Search for the cell housing the specified text and yield its [x, y] center coordinate. 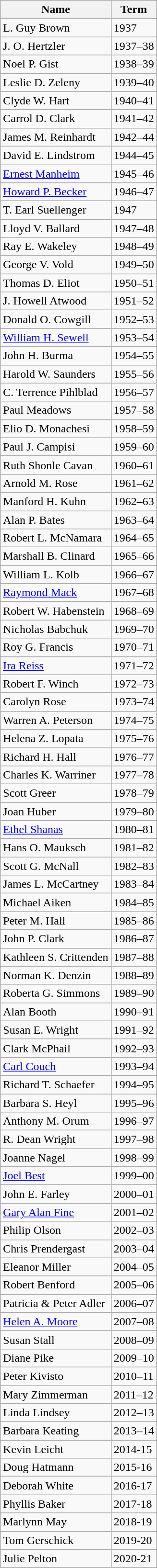
Charles K. Warriner [56, 775]
Robert L. McNamara [56, 538]
John H. Burma [56, 356]
1992–93 [133, 1048]
Richard H. Hall [56, 756]
Richard T. Schaefer [56, 1084]
1968–69 [133, 611]
Diane Pike [56, 1358]
1940–41 [133, 101]
David E. Lindstrom [56, 155]
Philip Olson [56, 1230]
2018-19 [133, 1522]
L. Guy Brown [56, 28]
1957–58 [133, 410]
Robert Benford [56, 1285]
1952–53 [133, 319]
T. Earl Suellenger [56, 210]
Paul J. Campisi [56, 447]
Scott Greer [56, 793]
1981–82 [133, 848]
1941–42 [133, 119]
1983–84 [133, 884]
1948–49 [133, 247]
1953–54 [133, 338]
Barbara S. Heyl [56, 1103]
1945–46 [133, 173]
Thomas D. Eliot [56, 283]
Ethel Shanas [56, 830]
1937 [133, 28]
Norman K. Denzin [56, 975]
1947 [133, 210]
Ray E. Wakeley [56, 247]
2006–07 [133, 1303]
Tom Gerschick [56, 1540]
Ruth Shonle Cavan [56, 465]
Eleanor Miller [56, 1267]
1966–67 [133, 575]
1956–57 [133, 392]
Hans O. Mauksch [56, 848]
Carrol D. Clark [56, 119]
C. Terrence Pihlblad [56, 392]
Term [133, 10]
John E. Farley [56, 1194]
Susan E. Wright [56, 1030]
R. Dean Wright [56, 1139]
1972–73 [133, 684]
1976–77 [133, 756]
1942–44 [133, 137]
2019-20 [133, 1540]
Scott G. McNall [56, 866]
1958–59 [133, 429]
Michael Aiken [56, 902]
J. O. Hertzler [56, 46]
2015-16 [133, 1467]
1955–56 [133, 374]
John P. Clark [56, 939]
1962–63 [133, 501]
Noel P. Gist [56, 64]
2003–04 [133, 1249]
Clark McPhail [56, 1048]
Lloyd V. Ballard [56, 228]
1938–39 [133, 64]
1990–91 [133, 1012]
1949–50 [133, 265]
Marshall B. Clinard [56, 556]
James L. McCartney [56, 884]
James M. Reinhardt [56, 137]
1961–62 [133, 483]
Joel Best [56, 1176]
1980–81 [133, 830]
Arnold M. Rose [56, 483]
J. Howell Atwood [56, 301]
2016-17 [133, 1486]
1974–75 [133, 720]
Joan Huber [56, 812]
2000–01 [133, 1194]
1969–70 [133, 629]
Harold W. Saunders [56, 374]
1994–95 [133, 1084]
2005–06 [133, 1285]
1950–51 [133, 283]
Clyde W. Hart [56, 101]
2001–02 [133, 1212]
William L. Kolb [56, 575]
2008–09 [133, 1340]
Robert W. Habenstein [56, 611]
Elio D. Monachesi [56, 429]
1985–86 [133, 921]
2007–08 [133, 1321]
Nicholas Babchuk [56, 629]
Alan Booth [56, 1012]
1973–74 [133, 702]
Anthony M. Orum [56, 1121]
1979–80 [133, 812]
Peter M. Hall [56, 921]
Chris Prendergast [56, 1249]
Roberta G. Simmons [56, 993]
Paul Meadows [56, 410]
Linda Lindsey [56, 1413]
Helena Z. Lopata [56, 738]
Julie Pelton [56, 1558]
Carolyn Rose [56, 702]
Marlynn May [56, 1522]
2020-21 [133, 1558]
Barbara Keating [56, 1431]
Ernest Manheim [56, 173]
1987–88 [133, 957]
1963–64 [133, 519]
1995–96 [133, 1103]
1951–52 [133, 301]
1984–85 [133, 902]
Carl Couch [56, 1066]
1982–83 [133, 866]
Patricia & Peter Adler [56, 1303]
Howard P. Becker [56, 192]
1944–45 [133, 155]
1993–94 [133, 1066]
1954–55 [133, 356]
Deborah White [56, 1486]
Doug Hatmann [56, 1467]
Manford H. Kuhn [56, 501]
1986–87 [133, 939]
Kevin Leicht [56, 1449]
1939–40 [133, 82]
Peter Kivisto [56, 1376]
1977–78 [133, 775]
2010–11 [133, 1376]
1988–89 [133, 975]
George V. Vold [56, 265]
1965–66 [133, 556]
1991–92 [133, 1030]
1971–72 [133, 666]
Kathleen S. Crittenden [56, 957]
1960–61 [133, 465]
Raymond Mack [56, 593]
1970–71 [133, 647]
Gary Alan Fine [56, 1212]
Mary Zimmerman [56, 1395]
2012–13 [133, 1413]
1947–48 [133, 228]
1946–47 [133, 192]
Joanne Nagel [56, 1158]
1999–00 [133, 1176]
Leslie D. Zeleny [56, 82]
2011–12 [133, 1395]
Phyllis Baker [56, 1504]
Name [56, 10]
2009–10 [133, 1358]
Warren A. Peterson [56, 720]
1996–97 [133, 1121]
1975–76 [133, 738]
2017-18 [133, 1504]
1989–90 [133, 993]
2013–14 [133, 1431]
1998–99 [133, 1158]
1937–38 [133, 46]
1978–79 [133, 793]
Susan Stall [56, 1340]
1959–60 [133, 447]
William H. Sewell [56, 338]
Roy G. Francis [56, 647]
2014-15 [133, 1449]
2004–05 [133, 1267]
Helen A. Moore [56, 1321]
Alan P. Bates [56, 519]
Ira Reiss [56, 666]
Robert F. Winch [56, 684]
1964–65 [133, 538]
1997–98 [133, 1139]
Donald O. Cowgill [56, 319]
2002–03 [133, 1230]
1967–68 [133, 593]
